Return (x, y) of the center of cell containing provided text 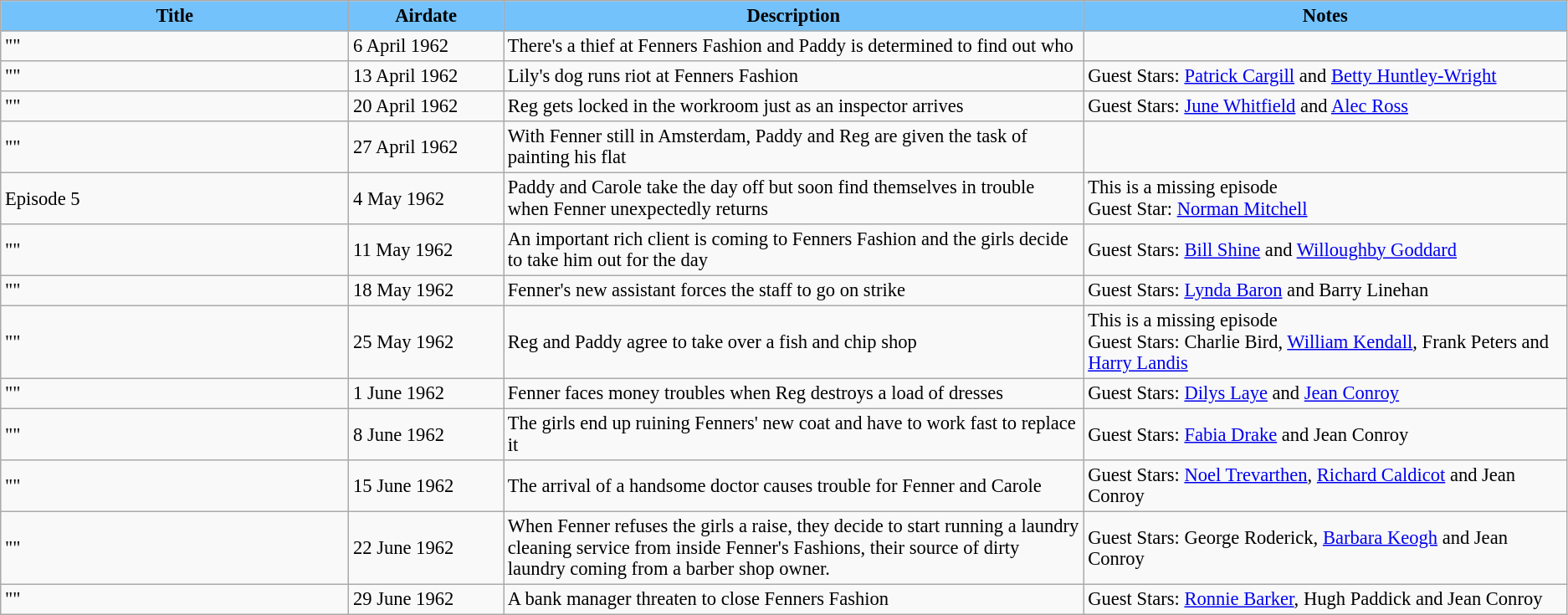
Guest Stars: Lynda Baron and Barry Linehan (1325, 290)
Notes (1325, 16)
An important rich client is coming to Fenners Fashion and the girls decide to take him out for the day (793, 250)
With Fenner still in Amsterdam, Paddy and Reg are given the task of painting his flat (793, 147)
Guest Stars: June Whitfield and Alec Ross (1325, 106)
13 April 1962 (427, 76)
25 May 1962 (427, 341)
Guest Stars: Noel Trevarthen, Richard Caldicot and Jean Conroy (1325, 486)
11 May 1962 (427, 250)
Title (175, 16)
Fenner faces money troubles when Reg destroys a load of dresses (793, 393)
Episode 5 (175, 198)
Guest Stars: Patrick Cargill and Betty Huntley-Wright (1325, 76)
The arrival of a handsome doctor causes trouble for Fenner and Carole (793, 486)
20 April 1962 (427, 106)
15 June 1962 (427, 486)
Reg and Paddy agree to take over a fish and chip shop (793, 341)
Guest Stars: Bill Shine and Willoughby Goddard (1325, 250)
Description (793, 16)
Lily's dog runs riot at Fenners Fashion (793, 76)
Guest Stars: Fabia Drake and Jean Conroy (1325, 434)
29 June 1962 (427, 599)
6 April 1962 (427, 46)
1 June 1962 (427, 393)
4 May 1962 (427, 198)
This is a missing episodeGuest Star: Norman Mitchell (1325, 198)
A bank manager threaten to close Fenners Fashion (793, 599)
22 June 1962 (427, 547)
Paddy and Carole take the day off but soon find themselves in trouble when Fenner unexpectedly returns (793, 198)
Guest Stars: George Roderick, Barbara Keogh and Jean Conroy (1325, 547)
27 April 1962 (427, 147)
Guest Stars: Dilys Laye and Jean Conroy (1325, 393)
There's a thief at Fenners Fashion and Paddy is determined to find out who (793, 46)
Airdate (427, 16)
Reg gets locked in the workroom just as an inspector arrives (793, 106)
Fenner's new assistant forces the staff to go on strike (793, 290)
This is a missing episodeGuest Stars: Charlie Bird, William Kendall, Frank Peters and Harry Landis (1325, 341)
18 May 1962 (427, 290)
The girls end up ruining Fenners' new coat and have to work fast to replace it (793, 434)
8 June 1962 (427, 434)
Guest Stars: Ronnie Barker, Hugh Paddick and Jean Conroy (1325, 599)
